Provide the (X, Y) coordinate of the cell's center where the given text is located.  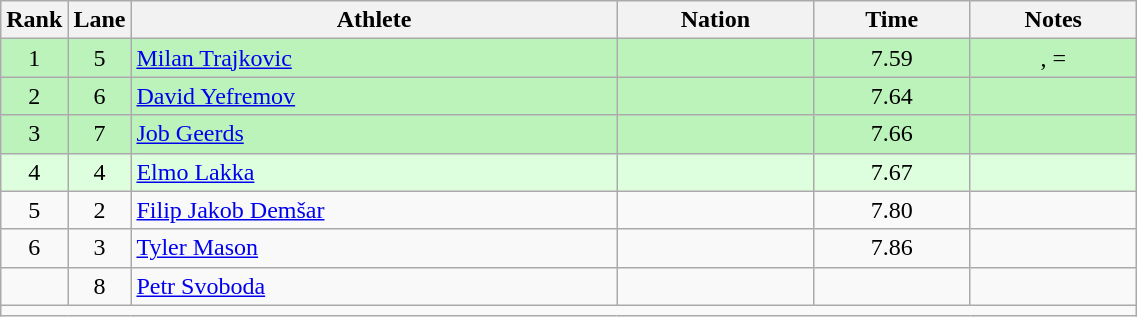
7.80 (892, 210)
7.66 (892, 134)
Time (892, 20)
Tyler Mason (374, 248)
7.86 (892, 248)
, = (1054, 58)
Job Geerds (374, 134)
7.59 (892, 58)
8 (100, 286)
Notes (1054, 20)
Milan Trajkovic (374, 58)
Petr Svoboda (374, 286)
Nation (715, 20)
Lane (100, 20)
Elmo Lakka (374, 172)
Filip Jakob Demšar (374, 210)
7.64 (892, 96)
Rank (34, 20)
1 (34, 58)
David Yefremov (374, 96)
7 (100, 134)
7.67 (892, 172)
Athlete (374, 20)
